Search for the cell housing the specified text and yield its [x, y] center coordinate. 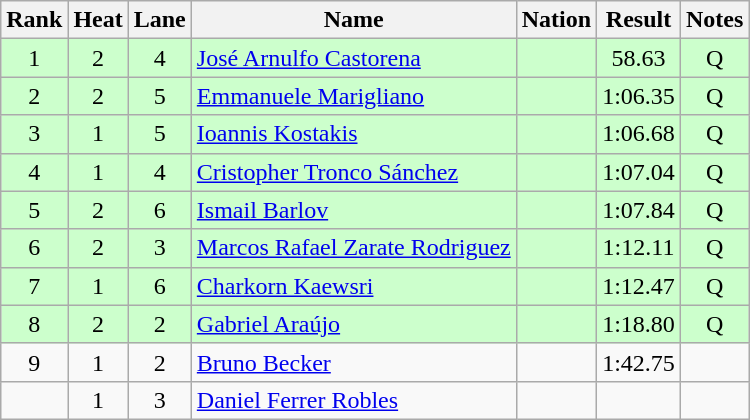
1:07.04 [639, 172]
Cristopher Tronco Sánchez [354, 172]
Nation [556, 20]
Emmanuele Marigliano [354, 96]
Ioannis Kostakis [354, 134]
7 [34, 286]
José Arnulfo Castorena [354, 58]
Result [639, 20]
1:42.75 [639, 362]
Daniel Ferrer Robles [354, 400]
1:07.84 [639, 210]
Lane [160, 20]
8 [34, 324]
1:18.80 [639, 324]
Charkorn Kaewsri [354, 286]
Marcos Rafael Zarate Rodriguez [354, 248]
1:12.47 [639, 286]
1:12.11 [639, 248]
9 [34, 362]
Heat [98, 20]
1:06.68 [639, 134]
Name [354, 20]
Gabriel Araújo [354, 324]
Ismail Barlov [354, 210]
Rank [34, 20]
Bruno Becker [354, 362]
Notes [714, 20]
58.63 [639, 58]
1:06.35 [639, 96]
